Provide the [x, y] coordinate of the cell's center where the given text is located.  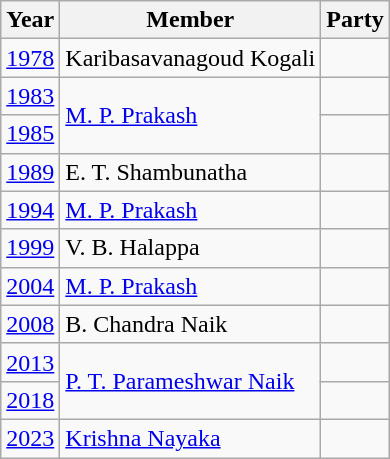
Member [190, 20]
2023 [30, 438]
2004 [30, 286]
B. Chandra Naik [190, 324]
2013 [30, 362]
Karibasavanagoud Kogali [190, 58]
1985 [30, 134]
E. T. Shambunatha [190, 172]
1994 [30, 210]
V. B. Halappa [190, 248]
1999 [30, 248]
1989 [30, 172]
1983 [30, 96]
P. T. Parameshwar Naik [190, 381]
Krishna Nayaka [190, 438]
Year [30, 20]
1978 [30, 58]
2008 [30, 324]
Party [355, 20]
2018 [30, 400]
